Determine the [X, Y] coordinate at the center of the cell enclosing the given text.  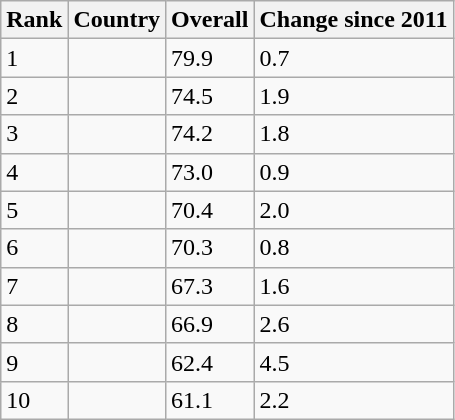
74.2 [210, 134]
2 [34, 96]
4 [34, 172]
Change since 2011 [354, 20]
2.2 [354, 400]
61.1 [210, 400]
67.3 [210, 286]
7 [34, 286]
Rank [34, 20]
5 [34, 210]
79.9 [210, 58]
70.4 [210, 210]
Country [117, 20]
1 [34, 58]
10 [34, 400]
4.5 [354, 362]
1.6 [354, 286]
2.0 [354, 210]
8 [34, 324]
6 [34, 248]
0.7 [354, 58]
66.9 [210, 324]
70.3 [210, 248]
62.4 [210, 362]
9 [34, 362]
74.5 [210, 96]
0.8 [354, 248]
3 [34, 134]
1.8 [354, 134]
1.9 [354, 96]
73.0 [210, 172]
0.9 [354, 172]
2.6 [354, 324]
Overall [210, 20]
